From the cell containing the given text, extract its center point as (x, y) coordinate. 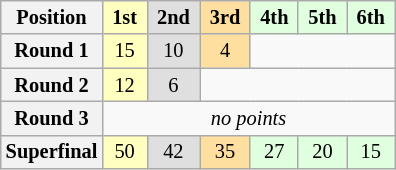
1st (124, 17)
6th (371, 17)
Superfinal (52, 152)
10 (174, 51)
20 (322, 152)
42 (174, 152)
4th (274, 17)
50 (124, 152)
2nd (174, 17)
35 (225, 152)
4 (225, 51)
5th (322, 17)
Position (52, 17)
Round 3 (52, 118)
no points (248, 118)
12 (124, 85)
Round 2 (52, 85)
3rd (225, 17)
27 (274, 152)
Round 1 (52, 51)
6 (174, 85)
